Pinpoint the cell where the given text exists, returning its [X, Y] midpoint coordinate. 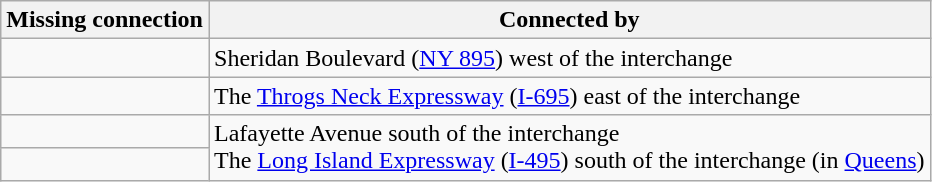
Missing connection [105, 20]
The Throgs Neck Expressway (I-695) east of the interchange [569, 96]
Connected by [569, 20]
Lafayette Avenue south of the interchange The Long Island Expressway (I-495) south of the interchange (in Queens) [569, 148]
Sheridan Boulevard (NY 895) west of the interchange [569, 58]
